Search for the cell housing the specified text and yield its (x, y) center coordinate. 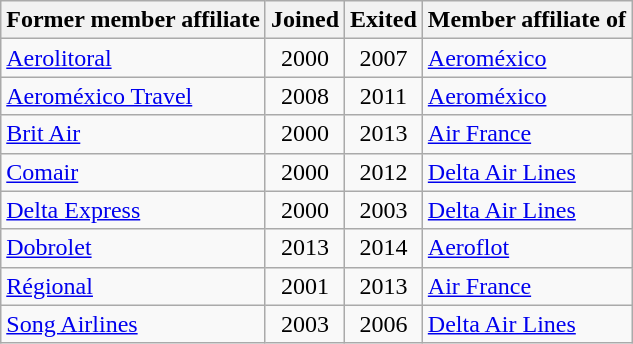
Dobrolet (134, 248)
Comair (134, 172)
Aeroméxico Travel (134, 96)
Former member affiliate (134, 20)
2006 (384, 324)
2001 (304, 286)
2007 (384, 58)
Brit Air (134, 134)
2012 (384, 172)
Exited (384, 20)
Delta Express (134, 210)
2011 (384, 96)
2008 (304, 96)
Aerolitoral (134, 58)
2014 (384, 248)
Song Airlines (134, 324)
Joined (304, 20)
Aeroflot (526, 248)
Member affiliate of (526, 20)
Régional (134, 286)
